Provide the (X, Y) coordinate of the cell's center where the given text is located.  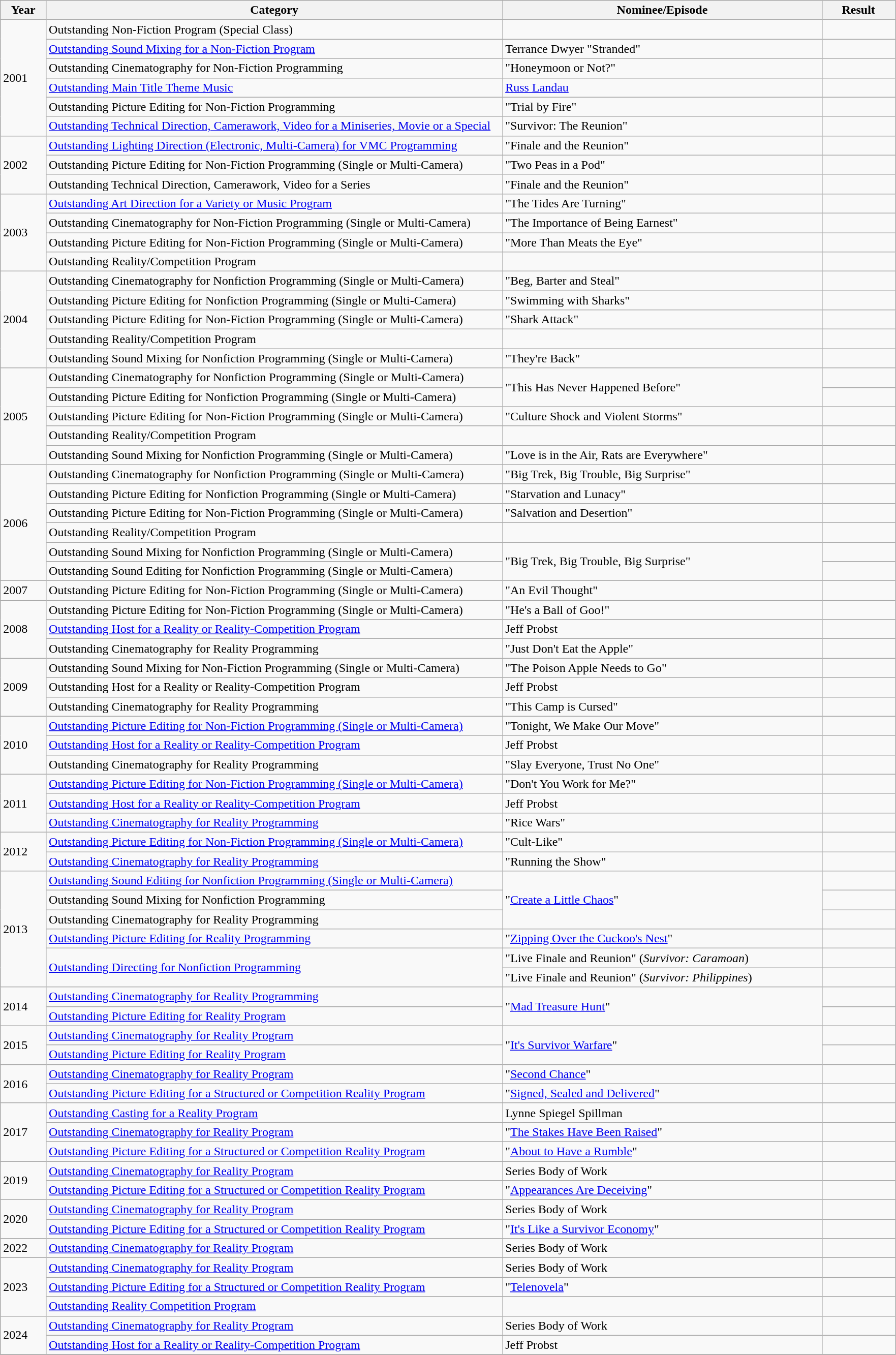
2009 (23, 687)
"He's a Ball of Goo!" (663, 610)
"An Evil Thought" (663, 591)
"Culture Shock and Violent Storms" (663, 416)
"Shark Attack" (663, 320)
"Signed, Sealed and Delivered" (663, 1093)
2014 (23, 1006)
2012 (23, 851)
Outstanding Non-Fiction Program (Special Class) (274, 29)
"This Camp is Cursed" (663, 706)
"Honeymoon or Not?" (663, 68)
"Zipping Over the Cuckoo's Nest" (663, 939)
"This Has Never Happened Before" (663, 387)
Outstanding Cinematography for Non-Fiction Programming (Single or Multi-Camera) (274, 223)
2007 (23, 591)
Outstanding Cinematography for Non-Fiction Programming (274, 68)
2015 (23, 1045)
"The Tides Are Turning" (663, 203)
2016 (23, 1084)
Outstanding Casting for a Reality Program (274, 1113)
Result (858, 10)
2008 (23, 629)
Outstanding Art Direction for a Variety or Music Program (274, 203)
Russ Landau (663, 87)
2004 (23, 320)
2002 (23, 165)
2023 (23, 1287)
2011 (23, 803)
2024 (23, 1335)
"Running the Show" (663, 861)
2001 (23, 78)
"Live Finale and Reunion" (Survivor: Caramoan) (663, 958)
2010 (23, 745)
"Don't You Work for Me?" (663, 784)
"They're Back" (663, 358)
2005 (23, 416)
Year (23, 10)
Category (274, 10)
"Slay Everyone, Trust No One" (663, 764)
"Survivor: The Reunion" (663, 126)
"Just Don't Eat the Apple" (663, 649)
Outstanding Directing for Nonfiction Programming (274, 968)
"The Stakes Have Been Raised" (663, 1132)
"Rice Wars" (663, 822)
Outstanding Technical Direction, Camerawork, Video for a Miniseries, Movie or a Special (274, 126)
"About to Have a Rumble" (663, 1151)
2022 (23, 1248)
"Trial by Fire" (663, 107)
"Starvation and Lunacy" (663, 494)
"Swimming with Sharks" (663, 300)
Outstanding Lighting Direction (Electronic, Multi-Camera) for VMC Programming (274, 145)
2020 (23, 1219)
Outstanding Sound Mixing for Nonfiction Programming (274, 900)
"Two Peas in a Pod" (663, 165)
"Tonight, We Make Our Move" (663, 726)
"The Poison Apple Needs to Go" (663, 668)
"The Importance of Being Earnest" (663, 223)
2003 (23, 232)
Terrance Dwyer "Stranded" (663, 49)
"More Than Meats the Eye" (663, 242)
"Salvation and Desertion" (663, 513)
"Second Chance" (663, 1074)
2006 (23, 522)
"Appearances Are Deceiving" (663, 1190)
Outstanding Sound Mixing for a Non-Fiction Program (274, 49)
"Telenovela" (663, 1287)
"Cult-Like" (663, 842)
Outstanding Picture Editing for Reality Programming (274, 939)
Nominee/Episode (663, 10)
"Love is in the Air, Rats are Everywhere" (663, 455)
Outstanding Picture Editing for Non-Fiction Programming (274, 107)
2017 (23, 1132)
"Beg, Barter and Steal" (663, 281)
"It's Survivor Warfare" (663, 1045)
"Mad Treasure Hunt" (663, 1006)
2013 (23, 929)
Outstanding Reality Competition Program (274, 1306)
Outstanding Technical Direction, Camerawork, Video for a Series (274, 184)
"It's Like a Survivor Economy" (663, 1229)
"Live Finale and Reunion" (Survivor: Philippines) (663, 977)
2019 (23, 1180)
Outstanding Main Title Theme Music (274, 87)
Lynne Spiegel Spillman (663, 1113)
Outstanding Sound Mixing for Non-Fiction Programming (Single or Multi-Camera) (274, 668)
"Create a Little Chaos" (663, 900)
